Return the (X, Y) coordinate for the center point of the cell that contains the specified text.  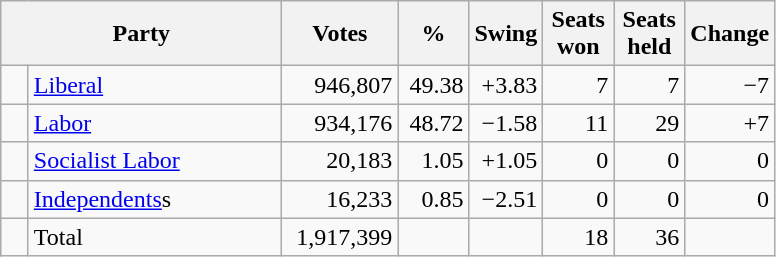
Party (142, 34)
Socialist Labor (155, 161)
−1.58 (506, 123)
946,807 (340, 85)
49.38 (434, 85)
0.85 (434, 199)
Seats won (578, 34)
36 (650, 237)
Change (730, 34)
11 (578, 123)
Swing (506, 34)
+7 (730, 123)
Labor (155, 123)
Seats held (650, 34)
18 (578, 237)
−2.51 (506, 199)
Liberal (155, 85)
−7 (730, 85)
1.05 (434, 161)
29 (650, 123)
934,176 (340, 123)
+1.05 (506, 161)
Independentss (155, 199)
+3.83 (506, 85)
Votes (340, 34)
48.72 (434, 123)
% (434, 34)
Total (155, 237)
20,183 (340, 161)
16,233 (340, 199)
1,917,399 (340, 237)
